Return [X, Y] of the center of cell containing provided text 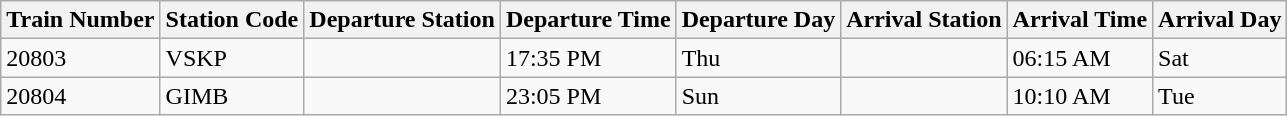
Arrival Day [1220, 20]
Arrival Station [924, 20]
Departure Day [758, 20]
10:10 AM [1080, 96]
20803 [80, 58]
Train Number [80, 20]
Tue [1220, 96]
23:05 PM [588, 96]
Arrival Time [1080, 20]
VSKP [232, 58]
06:15 AM [1080, 58]
Departure Time [588, 20]
GIMB [232, 96]
17:35 PM [588, 58]
Sun [758, 96]
Departure Station [402, 20]
Station Code [232, 20]
Sat [1220, 58]
Thu [758, 58]
20804 [80, 96]
